Return (x, y) of the center of cell containing provided text 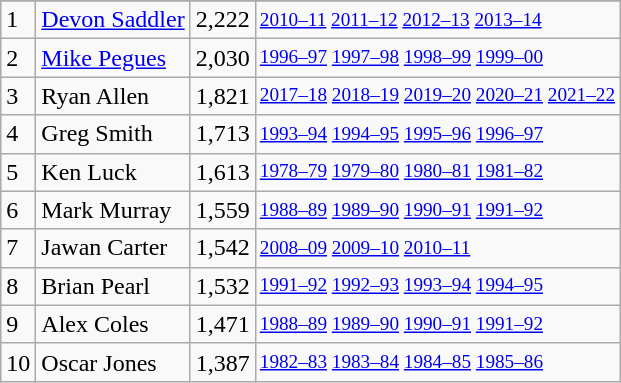
7 (18, 248)
1982–83 1983–84 1984–85 1985–86 (437, 362)
1,471 (222, 324)
1,387 (222, 362)
Greg Smith (113, 134)
Devon Saddler (113, 20)
1,559 (222, 210)
3 (18, 96)
2,222 (222, 20)
1991–92 1992–93 1993–94 1994–95 (437, 286)
1,821 (222, 96)
2008–09 2009–10 2010–11 (437, 248)
10 (18, 362)
2010–11 2011–12 2012–13 2013–14 (437, 20)
2 (18, 58)
2,030 (222, 58)
Ken Luck (113, 172)
1,532 (222, 286)
1,613 (222, 172)
Mike Pegues (113, 58)
Alex Coles (113, 324)
1993–94 1994–95 1995–96 1996–97 (437, 134)
Ryan Allen (113, 96)
9 (18, 324)
Brian Pearl (113, 286)
2017–18 2018–19 2019–20 2020–21 2021–22 (437, 96)
Oscar Jones (113, 362)
1996–97 1997–98 1998–99 1999–00 (437, 58)
8 (18, 286)
1978–79 1979–80 1980–81 1981–82 (437, 172)
Jawan Carter (113, 248)
6 (18, 210)
5 (18, 172)
Mark Murray (113, 210)
4 (18, 134)
1,713 (222, 134)
1 (18, 20)
1,542 (222, 248)
